Extract the [x, y] coordinate from the center of the cell holding the provided text.  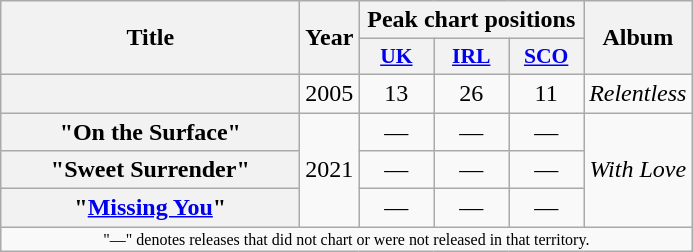
13 [396, 93]
Album [638, 38]
Title [150, 38]
26 [472, 93]
2005 [330, 93]
"On the Surface" [150, 131]
Year [330, 38]
"Missing You" [150, 208]
SCO [546, 57]
UK [396, 57]
With Love [638, 169]
Relentless [638, 93]
11 [546, 93]
"—" denotes releases that did not chart or were not released in that territory. [346, 239]
IRL [472, 57]
Peak chart positions [472, 20]
"Sweet Surrender" [150, 170]
2021 [330, 169]
